Locate the cell with the specified text and output its [X, Y] center coordinate. 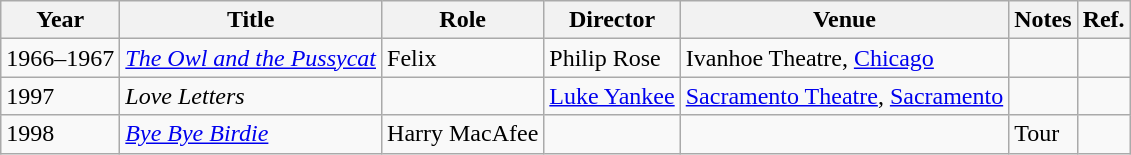
Venue [844, 20]
Felix [463, 58]
Title [251, 20]
Luke Yankee [612, 96]
Philip Rose [612, 58]
1998 [60, 134]
The Owl and the Pussycat [251, 58]
Love Letters [251, 96]
Notes [1043, 20]
1997 [60, 96]
Ivanhoe Theatre, Chicago [844, 58]
Tour [1043, 134]
Sacramento Theatre, Sacramento [844, 96]
Role [463, 20]
Year [60, 20]
Bye Bye Birdie [251, 134]
1966–1967 [60, 58]
Harry MacAfee [463, 134]
Ref. [1104, 20]
Director [612, 20]
